Detect which cell encompasses the target text, then output its (X, Y) center coordinate. 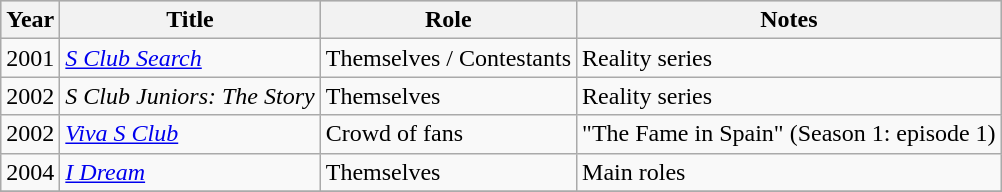
Notes (790, 20)
"The Fame in Spain" (Season 1: episode 1) (790, 134)
Year (30, 20)
2004 (30, 172)
S Club Juniors: The Story (190, 96)
Themselves / Contestants (448, 58)
Role (448, 20)
S Club Search (190, 58)
2001 (30, 58)
Crowd of fans (448, 134)
Viva S Club (190, 134)
I Dream (190, 172)
Main roles (790, 172)
Title (190, 20)
